For the text-containing cell, return its midpoint in (X, Y) coordinate format. 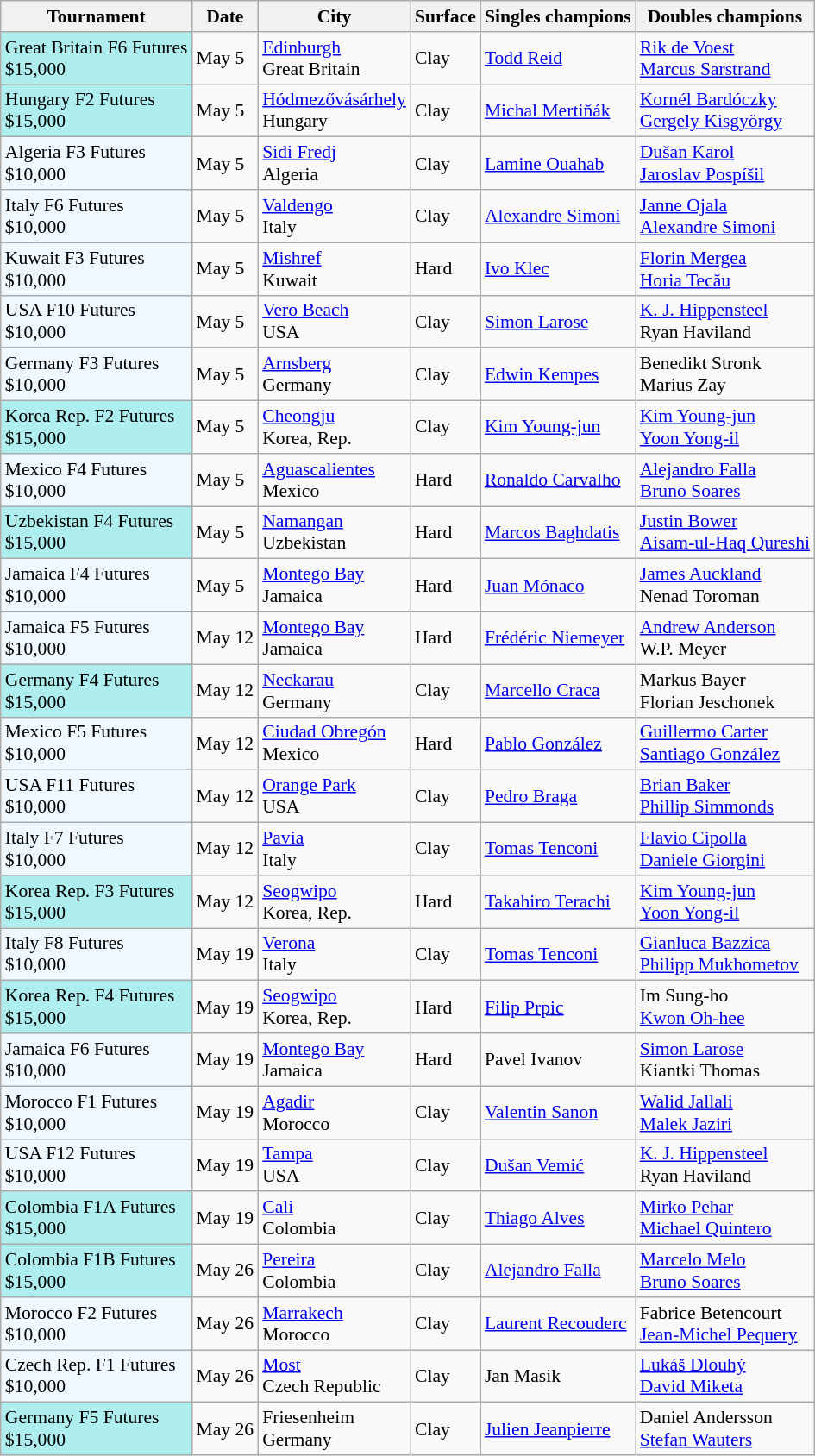
Todd Reid (558, 59)
CaliColombia (335, 1218)
Takahiro Terachi (558, 902)
Ivo Klec (558, 269)
Brian Baker Phillip Simmonds (724, 797)
Italy F6 Futures$10,000 (97, 216)
Simon Larose (558, 321)
CheongjuKorea, Rep. (335, 428)
Jamaica F5 Futures$10,000 (97, 638)
Ciudad ObregónMexico (335, 744)
Date (226, 16)
VeronaItaly (335, 954)
AgadirMorocco (335, 1113)
Janne Ojala Alexandre Simoni (724, 216)
AguascalientesMexico (335, 480)
Simon Larose Kiantki Thomas (724, 1059)
EdinburghGreat Britain (335, 59)
MarrakechMorocco (335, 1323)
Algeria F3 Futures$10,000 (97, 164)
City (335, 16)
Uzbekistan F4 Futures$15,000 (97, 533)
NamanganUzbekistan (335, 533)
Filip Prpic (558, 1007)
Germany F4 Futures$15,000 (97, 690)
Vero BeachUSA (335, 321)
Dušan Karol Jaroslav Pospíšil (724, 164)
Juan Mónaco (558, 585)
Marcello Craca (558, 690)
Jamaica F4 Futures$10,000 (97, 585)
Korea Rep. F3 Futures$15,000 (97, 902)
Ronaldo Carvalho (558, 480)
MostCzech Republic (335, 1377)
Julien Jeanpierre (558, 1428)
Morocco F1 Futures$10,000 (97, 1113)
Alejandro Falla (558, 1271)
Mirko Pehar Michael Quintero (724, 1218)
Tournament (97, 16)
Pedro Braga (558, 797)
Marcelo Melo Bruno Soares (724, 1271)
Laurent Recouderc (558, 1323)
Sidi FredjAlgeria (335, 164)
Fabrice Betencourt Jean-Michel Pequery (724, 1323)
Morocco F2 Futures$10,000 (97, 1323)
Orange ParkUSA (335, 797)
Mexico F5 Futures$10,000 (97, 744)
Edwin Kempes (558, 374)
Colombia F1B Futures$15,000 (97, 1271)
Marcos Baghdatis (558, 533)
Jamaica F6 Futures$10,000 (97, 1059)
Italy F7 Futures$10,000 (97, 849)
NeckarauGermany (335, 690)
Kuwait F3 Futures$10,000 (97, 269)
Jan Masik (558, 1377)
Kim Young-jun (558, 428)
Markus Bayer Florian Jeschonek (724, 690)
Alexandre Simoni (558, 216)
Thiago Alves (558, 1218)
Gianluca Bazzica Philipp Mukhometov (724, 954)
ArnsbergGermany (335, 374)
Korea Rep. F4 Futures$15,000 (97, 1007)
Alejandro Falla Bruno Soares (724, 480)
Daniel Andersson Stefan Wauters (724, 1428)
Korea Rep. F2 Futures$15,000 (97, 428)
Kornél Bardóczky Gergely Kisgyörgy (724, 110)
Dušan Vemić (558, 1164)
PaviaItaly (335, 849)
FriesenheimGermany (335, 1428)
Doubles champions (724, 16)
ValdengoItaly (335, 216)
Singles champions (558, 16)
James Auckland Nenad Toroman (724, 585)
Surface (445, 16)
Rik de Voest Marcus Sarstrand (724, 59)
Andrew Anderson W.P. Meyer (724, 638)
Germany F5 Futures$15,000 (97, 1428)
Valentin Sanon (558, 1113)
PereiraColombia (335, 1271)
Pablo González (558, 744)
Hungary F2 Futures$15,000 (97, 110)
Flavio Cipolla Daniele Giorgini (724, 849)
Lukáš Dlouhý David Miketa (724, 1377)
Lamine Ouahab (558, 164)
Pavel Ivanov (558, 1059)
Colombia F1A Futures$15,000 (97, 1218)
Walid Jallali Malek Jaziri (724, 1113)
Florin Mergea Horia Tecău (724, 269)
MishrefKuwait (335, 269)
Italy F8 Futures$10,000 (97, 954)
Great Britain F6 Futures$15,000 (97, 59)
Michal Mertiňák (558, 110)
Im Sung-ho Kwon Oh-hee (724, 1007)
Germany F3 Futures$10,000 (97, 374)
USA F12 Futures$10,000 (97, 1164)
HódmezővásárhelyHungary (335, 110)
Frédéric Niemeyer (558, 638)
Justin Bower Aisam-ul-Haq Qureshi (724, 533)
USA F10 Futures$10,000 (97, 321)
Benedikt Stronk Marius Zay (724, 374)
USA F11 Futures$10,000 (97, 797)
TampaUSA (335, 1164)
Mexico F4 Futures$10,000 (97, 480)
Guillermo Carter Santiago González (724, 744)
Czech Rep. F1 Futures$10,000 (97, 1377)
